Output the [x, y] coordinate of the center of the cell containing the given text.  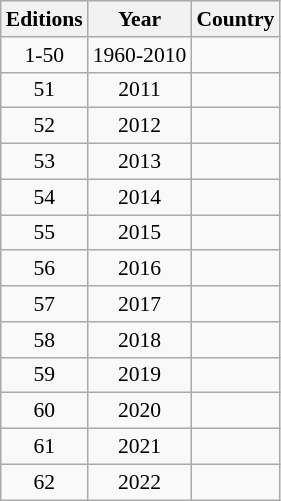
1-50 [44, 55]
2013 [140, 162]
56 [44, 269]
57 [44, 304]
61 [44, 447]
60 [44, 411]
Editions [44, 19]
1960-2010 [140, 55]
58 [44, 340]
Year [140, 19]
2018 [140, 340]
2020 [140, 411]
54 [44, 197]
62 [44, 482]
2016 [140, 269]
2022 [140, 482]
2012 [140, 126]
2011 [140, 90]
2021 [140, 447]
59 [44, 375]
55 [44, 233]
2015 [140, 233]
2019 [140, 375]
51 [44, 90]
52 [44, 126]
2014 [140, 197]
53 [44, 162]
Country [235, 19]
2017 [140, 304]
